Capture the cell that displays the provided text and extract its [x, y] central coordinate. 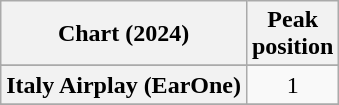
Italy Airplay (EarOne) [124, 85]
Peakposition [292, 34]
1 [292, 85]
Chart (2024) [124, 34]
